For the text-containing cell, return its midpoint in (x, y) coordinate format. 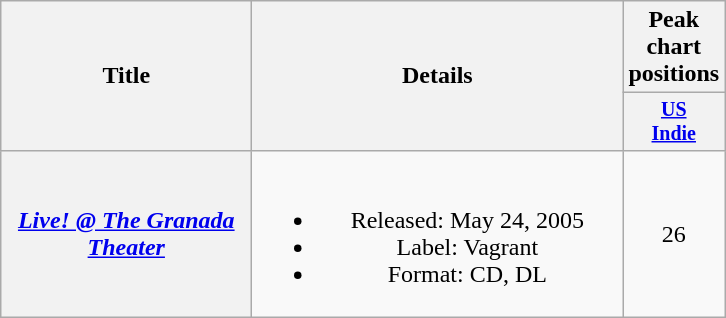
Peak chartpositions (674, 47)
Title (126, 76)
USIndie (674, 122)
Details (438, 76)
26 (674, 234)
Released: May 24, 2005Label: VagrantFormat: CD, DL (438, 234)
Live! @ The Granada Theater (126, 234)
